For the text-containing cell, return its midpoint in (X, Y) coordinate format. 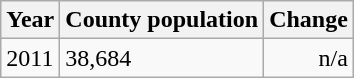
County population (162, 20)
Year (30, 20)
Change (309, 20)
38,684 (162, 58)
2011 (30, 58)
n/a (309, 58)
